Search for the cell housing the specified text and yield its (X, Y) center coordinate. 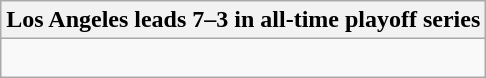
Los Angeles leads 7–3 in all-time playoff series (244, 20)
